Output the (X, Y) coordinate of the center of the cell containing the given text.  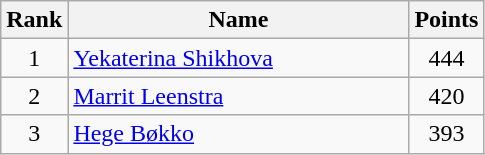
3 (34, 134)
Rank (34, 20)
Hege Bøkko (238, 134)
2 (34, 96)
444 (446, 58)
Name (238, 20)
Marrit Leenstra (238, 96)
Yekaterina Shikhova (238, 58)
393 (446, 134)
1 (34, 58)
Points (446, 20)
420 (446, 96)
